Find where the given text appears and provide that cell's center as [X, Y] coordinate. 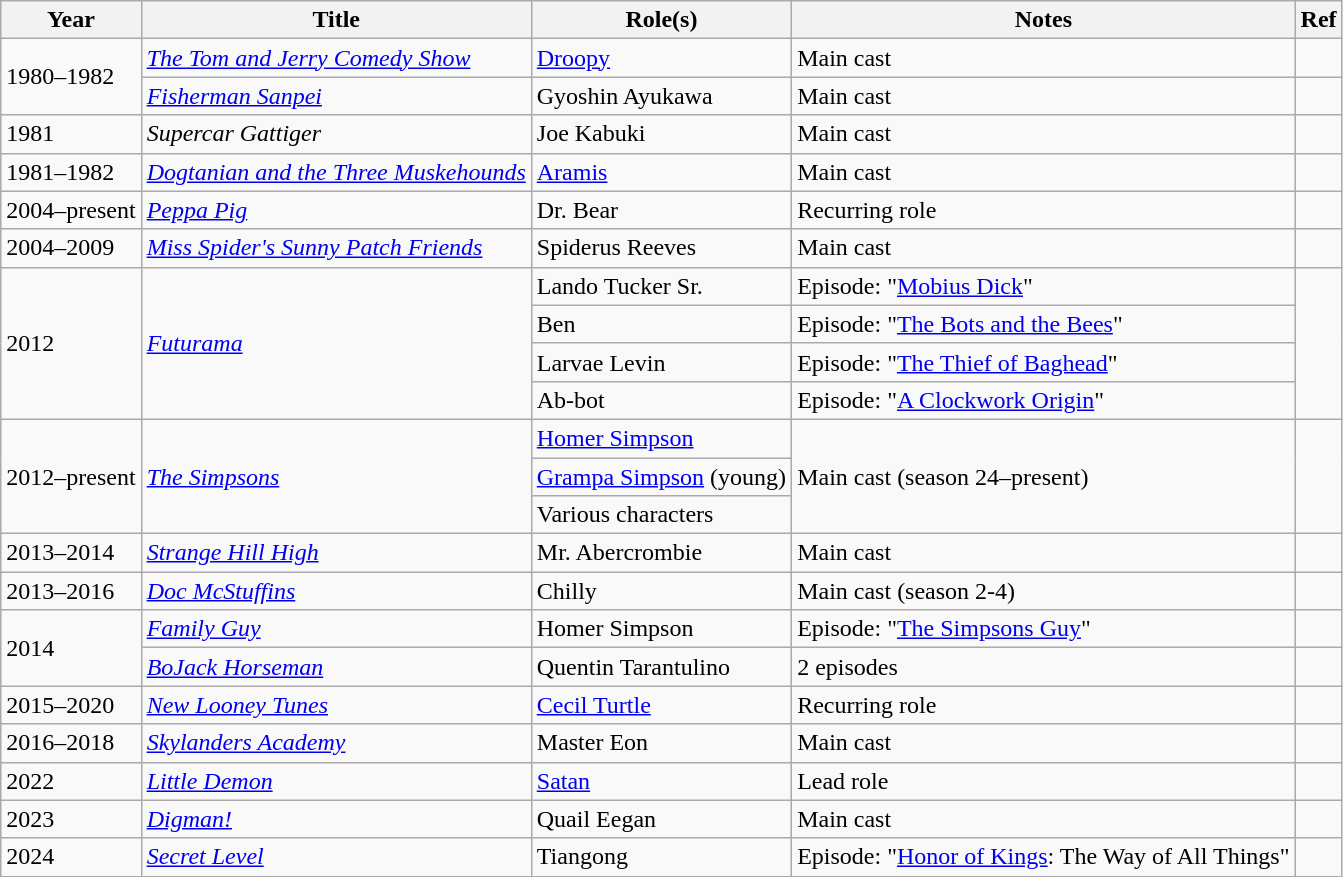
Master Eon [661, 743]
2023 [71, 819]
Main cast (season 24–present) [1044, 476]
Episode: "Honor of Kings: The Way of All Things" [1044, 857]
Tiangong [661, 857]
Episode: "The Thief of Baghead" [1044, 362]
2012–present [71, 476]
Dogtanian and the Three Muskehounds [336, 172]
Role(s) [661, 20]
Episode: "Mobius Dick" [1044, 286]
Peppa Pig [336, 210]
2015–2020 [71, 705]
Episode: "The Bots and the Bees" [1044, 324]
Ben [661, 324]
Ref [1318, 20]
Episode: "A Clockwork Origin" [1044, 400]
2004–present [71, 210]
Secret Level [336, 857]
Larvae Levin [661, 362]
BoJack Horseman [336, 667]
2013–2016 [71, 591]
2016–2018 [71, 743]
Gyoshin Ayukawa [661, 96]
1980–1982 [71, 77]
Aramis [661, 172]
Main cast (season 2-4) [1044, 591]
Quentin Tarantulino [661, 667]
Episode: "The Simpsons Guy" [1044, 629]
Dr. Bear [661, 210]
Miss Spider's Sunny Patch Friends [336, 248]
The Tom and Jerry Comedy Show [336, 58]
2022 [71, 781]
Skylanders Academy [336, 743]
Futurama [336, 343]
Grampa Simpson (young) [661, 477]
Lead role [1044, 781]
2024 [71, 857]
Lando Tucker Sr. [661, 286]
Year [71, 20]
Title [336, 20]
Fisherman Sanpei [336, 96]
Quail Eegan [661, 819]
Chilly [661, 591]
2004–2009 [71, 248]
Little Demon [336, 781]
2014 [71, 648]
Digman! [336, 819]
The Simpsons [336, 476]
Family Guy [336, 629]
Joe Kabuki [661, 134]
2012 [71, 343]
Mr. Abercrombie [661, 553]
1981–1982 [71, 172]
New Looney Tunes [336, 705]
Satan [661, 781]
Ab-bot [661, 400]
1981 [71, 134]
Strange Hill High [336, 553]
2 episodes [1044, 667]
Various characters [661, 515]
Droopy [661, 58]
Notes [1044, 20]
Spiderus Reeves [661, 248]
Cecil Turtle [661, 705]
Supercar Gattiger [336, 134]
Doc McStuffins [336, 591]
2013–2014 [71, 553]
